Identify which cell holds the provided text, then report its [X, Y] central coordinate. 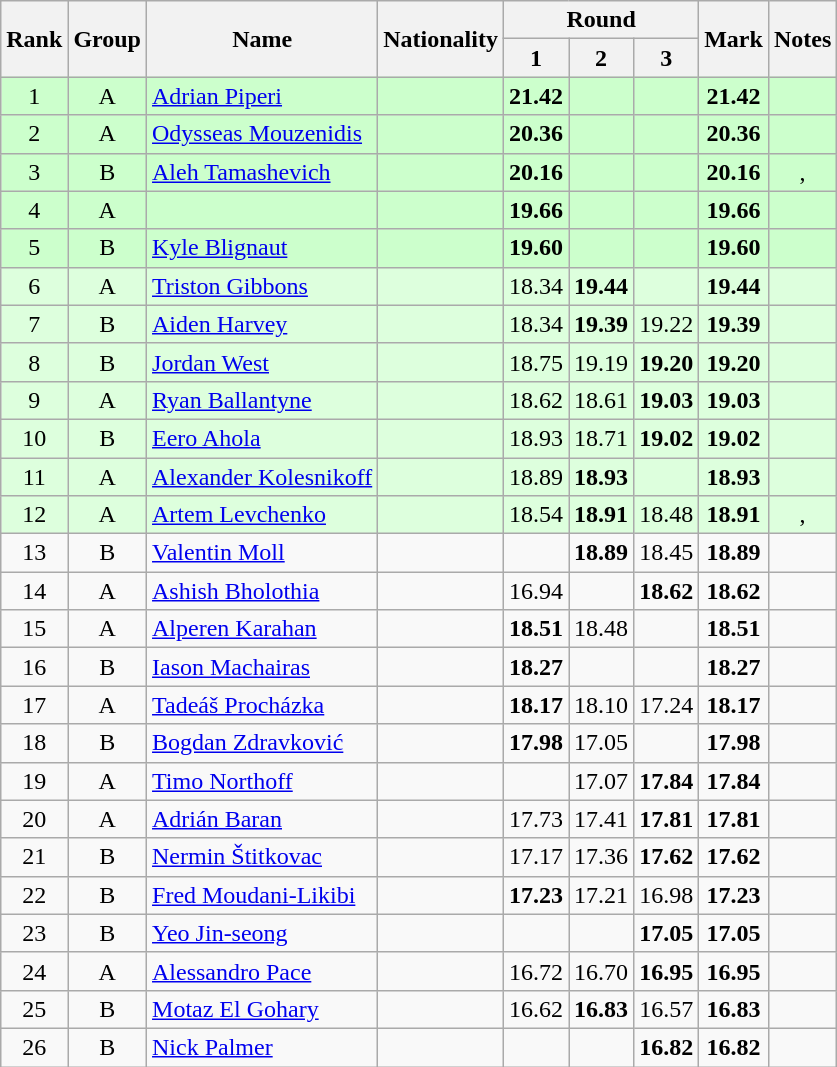
26 [34, 1047]
15 [34, 629]
Round [600, 20]
16.72 [536, 971]
Adrián Baran [262, 819]
13 [34, 553]
Adrian Piperi [262, 96]
16.70 [602, 971]
17.24 [666, 705]
Jordan West [262, 362]
10 [34, 438]
Timo Northoff [262, 781]
6 [34, 286]
21 [34, 857]
18.75 [536, 362]
24 [34, 971]
Fred Moudani-Likibi [262, 895]
17 [34, 705]
23 [34, 933]
18.54 [536, 515]
16.62 [536, 1009]
4 [34, 210]
18.61 [602, 400]
Nationality [441, 39]
Kyle Blignaut [262, 248]
Nermin Štitkovac [262, 857]
Bogdan Zdravković [262, 743]
Alessandro Pace [262, 971]
16.57 [666, 1009]
Artem Levchenko [262, 515]
Ashish Bholothia [262, 591]
7 [34, 324]
17.07 [602, 781]
5 [34, 248]
Alexander Kolesnikoff [262, 477]
25 [34, 1009]
18.10 [602, 705]
Nick Palmer [262, 1047]
19.19 [602, 362]
Notes [802, 39]
Iason Machairas [262, 667]
17.17 [536, 857]
Ryan Ballantyne [262, 400]
Eero Ahola [262, 438]
Tadeáš Procházka [262, 705]
16 [34, 667]
18 [34, 743]
18.45 [666, 553]
17.41 [602, 819]
Alperen Karahan [262, 629]
17.73 [536, 819]
22 [34, 895]
19 [34, 781]
9 [34, 400]
Group [108, 39]
Motaz El Gohary [262, 1009]
Aleh Tamashevich [262, 172]
12 [34, 515]
Name [262, 39]
17.36 [602, 857]
Yeo Jin-seong [262, 933]
20 [34, 819]
19.22 [666, 324]
18.71 [602, 438]
14 [34, 591]
Aiden Harvey [262, 324]
17.21 [602, 895]
Rank [34, 39]
Mark [734, 39]
11 [34, 477]
Valentin Moll [262, 553]
Odysseas Mouzenidis [262, 134]
8 [34, 362]
16.94 [536, 591]
Triston Gibbons [262, 286]
16.98 [666, 895]
